For the text-containing cell, return its midpoint in [X, Y] coordinate format. 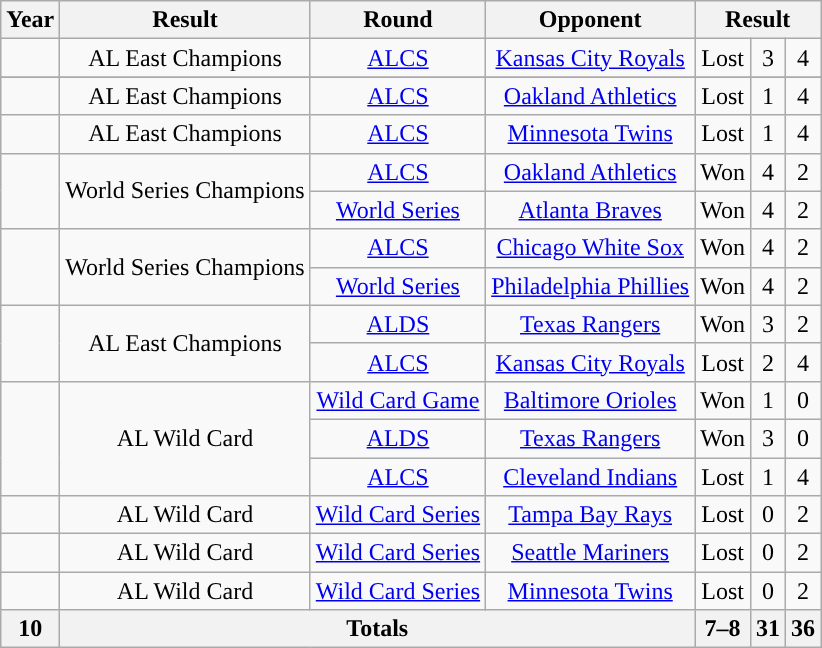
Year [30, 20]
7–8 [723, 629]
36 [804, 629]
Wild Card Game [398, 400]
31 [768, 629]
Baltimore Orioles [590, 400]
Seattle Mariners [590, 553]
Chicago White Sox [590, 248]
Philadelphia Phillies [590, 286]
Cleveland Indians [590, 477]
Round [398, 20]
Opponent [590, 20]
Totals [378, 629]
Atlanta Braves [590, 210]
10 [30, 629]
Tampa Bay Rays [590, 515]
